Output the [X, Y] coordinate of the center of the cell containing the given text.  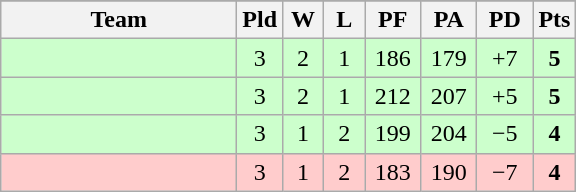
Team [119, 20]
204 [449, 134]
PD [505, 20]
W [304, 20]
+7 [505, 58]
179 [449, 58]
190 [449, 172]
PA [449, 20]
183 [393, 172]
−5 [505, 134]
+5 [505, 96]
Pld [260, 20]
L [344, 20]
199 [393, 134]
207 [449, 96]
Pts [554, 20]
186 [393, 58]
PF [393, 20]
212 [393, 96]
−7 [505, 172]
